Return [X, Y] of the center of cell containing provided text 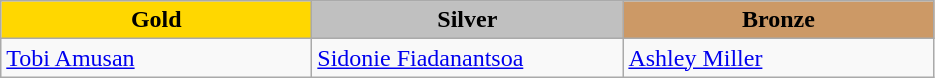
Ashley Miller [778, 58]
Bronze [778, 20]
Sidonie Fiadanantsoa [468, 58]
Tobi Amusan [156, 58]
Gold [156, 20]
Silver [468, 20]
